Locate the cell with the specified text and output its (X, Y) center coordinate. 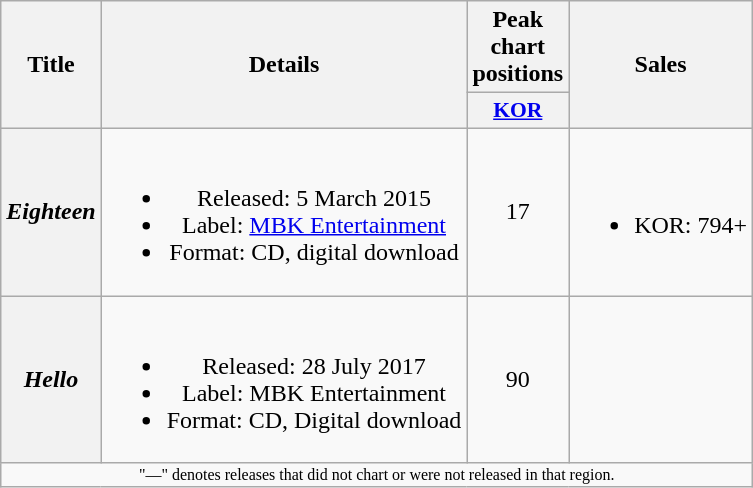
Details (284, 65)
Released: 5 March 2015Label: MBK EntertainmentFormat: CD, digital download (284, 212)
Peak chartpositions (518, 47)
Released: 28 July 2017Label: MBK EntertainmentFormat: CD, Digital download (284, 380)
17 (518, 212)
"—" denotes releases that did not chart or were not released in that region. (377, 475)
Hello (51, 380)
90 (518, 380)
Title (51, 65)
Eighteen (51, 212)
KOR (518, 111)
Sales (661, 65)
KOR: 794+ (661, 212)
